Detect which cell encompasses the target text, then output its [X, Y] center coordinate. 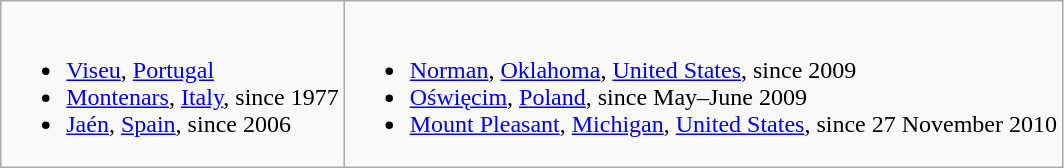
Viseu, Portugal Montenars, Italy, since 1977 Jaén, Spain, since 2006 [172, 84]
Norman, Oklahoma, United States, since 2009 Oświęcim, Poland, since May–June 2009 Mount Pleasant, Michigan, United States, since 27 November 2010 [703, 84]
